Extract the [X, Y] coordinate from the center of the cell holding the provided text.  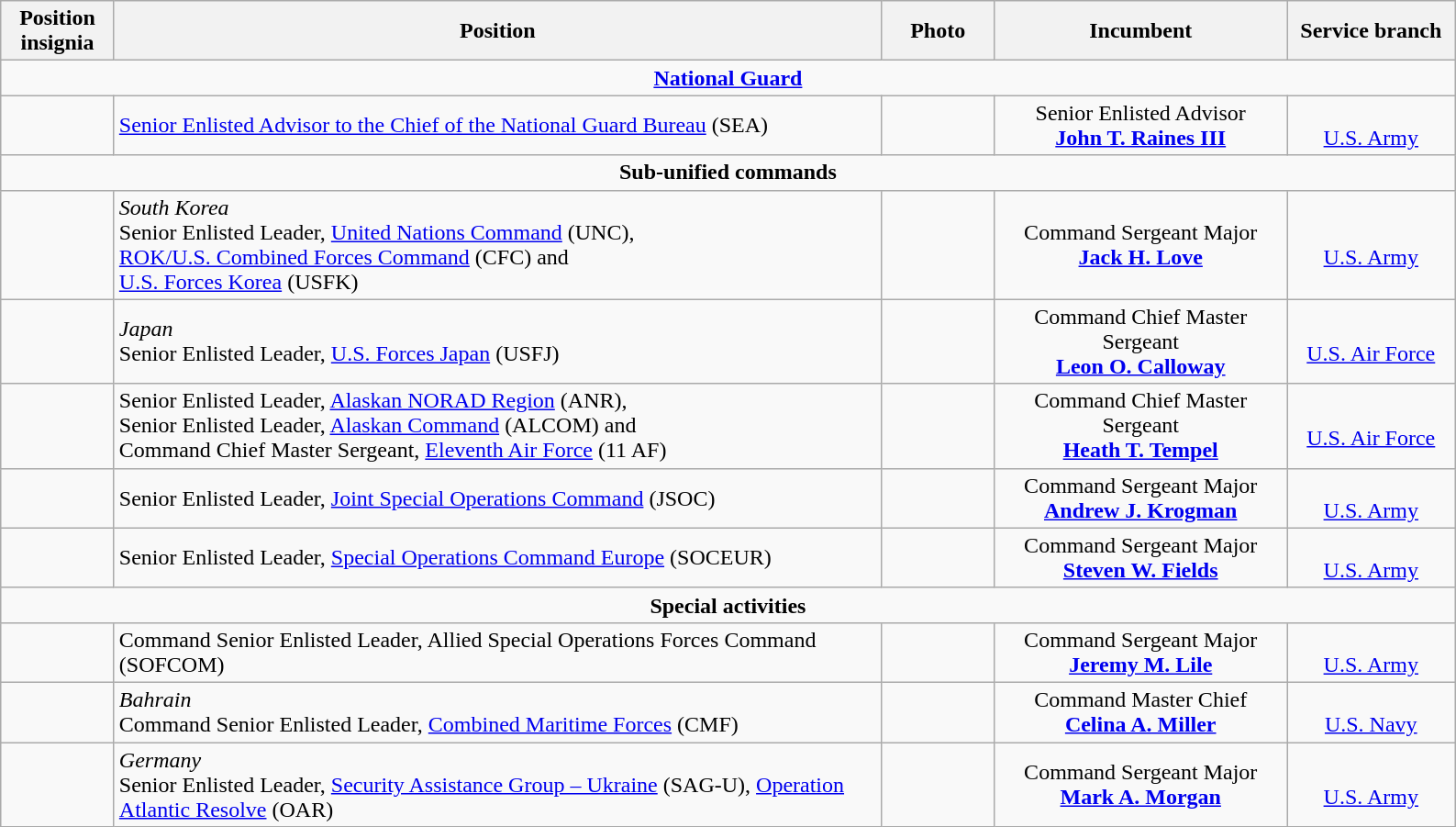
Command Chief Master SergeantHeath T. Tempel [1141, 426]
Command Chief Master SergeantLeon O. Calloway [1141, 341]
Command Senior Enlisted Leader, Allied Special Operations Forces Command (SOFCOM) [497, 652]
Command Sergeant MajorSteven W. Fields [1141, 558]
Senior Enlisted AdvisorJohn T. Raines III [1141, 125]
GermanySenior Enlisted Leader, Security Assistance Group – Ukraine (SAG-U), Operation Atlantic Resolve (OAR) [497, 784]
U.S. Navy [1371, 712]
Service branch [1371, 31]
Senior Enlisted Leader, Joint Special Operations Command (JSOC) [497, 497]
JapanSenior Enlisted Leader, U.S. Forces Japan (USFJ) [497, 341]
BahrainCommand Senior Enlisted Leader, Combined Maritime Forces (CMF) [497, 712]
Sub-unified commands [728, 173]
Senior Enlisted Advisor to the Chief of the National Guard Bureau (SEA) [497, 125]
Command Master ChiefCelina A. Miller [1141, 712]
National Guard [728, 78]
Photo [938, 31]
Command Sergeant MajorJeremy M. Lile [1141, 652]
Special activities [728, 605]
Command Sergeant MajorMark A. Morgan [1141, 784]
Command Sergeant MajorAndrew J. Krogman [1141, 497]
Incumbent [1141, 31]
South KoreaSenior Enlisted Leader, United Nations Command (UNC),ROK/U.S. Combined Forces Command (CFC) andU.S. Forces Korea (USFK) [497, 244]
Position insignia [58, 31]
Position [497, 31]
Command Sergeant MajorJack H. Love [1141, 244]
Senior Enlisted Leader, Special Operations Command Europe (SOCEUR) [497, 558]
